For the text-containing cell, return its midpoint in [x, y] coordinate format. 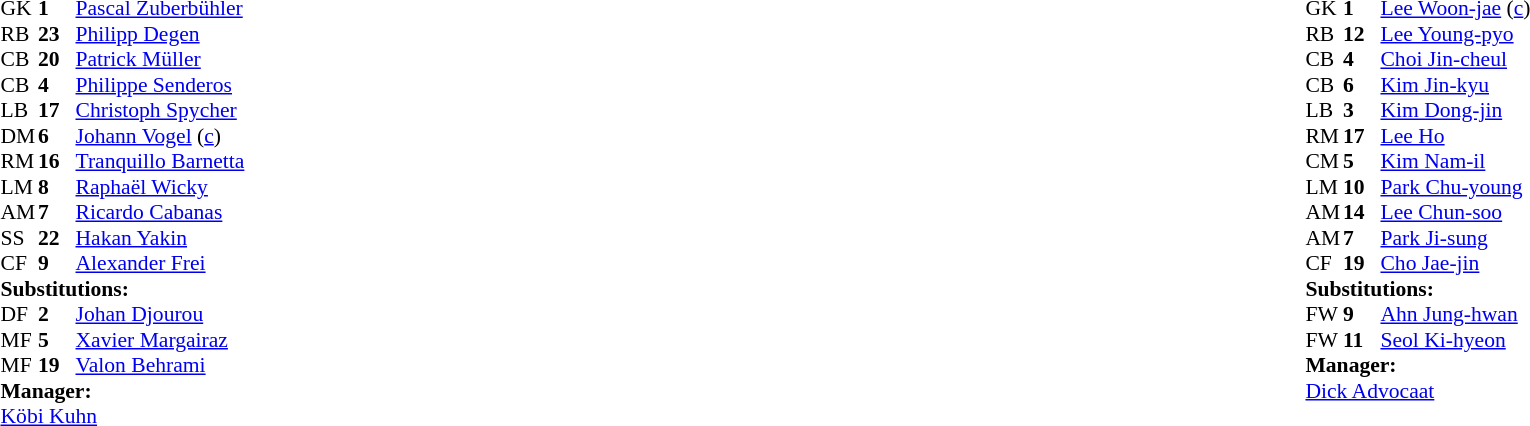
Park Chu-young [1455, 187]
16 [57, 161]
Choi Jin-cheul [1455, 59]
2 [57, 315]
Seol Ki-hyeon [1455, 340]
Kim Jin-kyu [1455, 85]
Hakan Yakin [160, 238]
Philippe Senderos [160, 85]
Raphaël Wicky [160, 187]
DF [19, 315]
Johan Djourou [160, 315]
Cho Jae-jin [1455, 263]
3 [1362, 111]
Christoph Spycher [160, 111]
Xavier Margairaz [160, 340]
Ricardo Cabanas [160, 213]
8 [57, 187]
Kim Nam-il [1455, 161]
Park Ji-sung [1455, 238]
Valon Behrami [160, 365]
Patrick Müller [160, 59]
Alexander Frei [160, 263]
Kim Dong-jin [1455, 111]
Johann Vogel (c) [160, 136]
23 [57, 34]
Philipp Degen [160, 34]
12 [1362, 34]
SS [19, 238]
Lee Chun-soo [1455, 213]
CM [1324, 161]
DM [19, 136]
22 [57, 238]
11 [1362, 340]
20 [57, 59]
Tranquillo Barnetta [160, 161]
Lee Ho [1455, 136]
Ahn Jung-hwan [1455, 315]
Lee Young-pyo [1455, 34]
14 [1362, 213]
Dick Advocaat [1418, 391]
10 [1362, 187]
